Pinpoint the cell where the given text exists, returning its [x, y] midpoint coordinate. 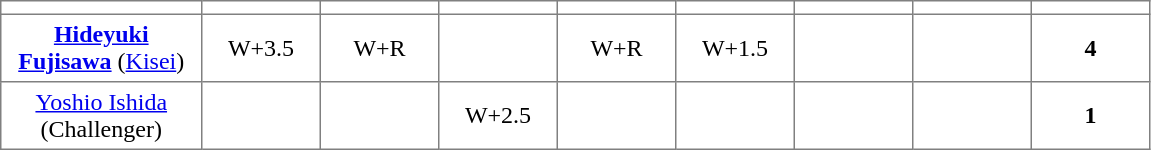
4 [1090, 48]
W+1.5 [735, 48]
1 [1090, 116]
Yoshio Ishida (Challenger) [102, 116]
W+2.5 [498, 116]
W+3.5 [261, 48]
Hideyuki Fujisawa (Kisei) [102, 48]
